Extract the [x, y] coordinate from the center of the cell holding the provided text.  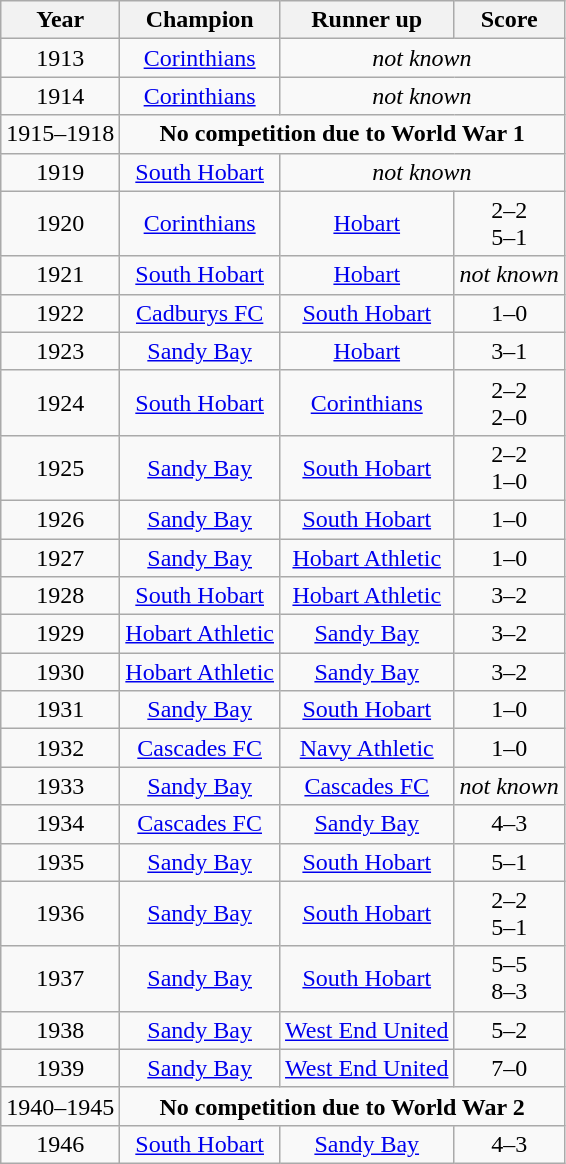
1925 [60, 468]
1913 [60, 58]
7–0 [509, 1068]
1940–1945 [60, 1106]
1927 [60, 557]
1919 [60, 172]
3–1 [509, 351]
1923 [60, 351]
1946 [60, 1144]
2–22–0 [509, 402]
1934 [60, 824]
5–58–3 [509, 978]
1931 [60, 710]
1938 [60, 1030]
Cadburys FC [200, 313]
1930 [60, 672]
Score [509, 20]
Year [60, 20]
1915–1918 [60, 134]
1920 [60, 224]
1926 [60, 519]
No competition due to World War 2 [342, 1106]
1929 [60, 634]
Champion [200, 20]
Navy Athletic [367, 748]
1935 [60, 862]
2–21–0 [509, 468]
1939 [60, 1068]
Runner up [367, 20]
1914 [60, 96]
1933 [60, 786]
1928 [60, 596]
1921 [60, 275]
1924 [60, 402]
1922 [60, 313]
No competition due to World War 1 [342, 134]
5–1 [509, 862]
5–2 [509, 1030]
1936 [60, 914]
1937 [60, 978]
1932 [60, 748]
